Extract the [x, y] coordinate from the center of the cell holding the provided text.  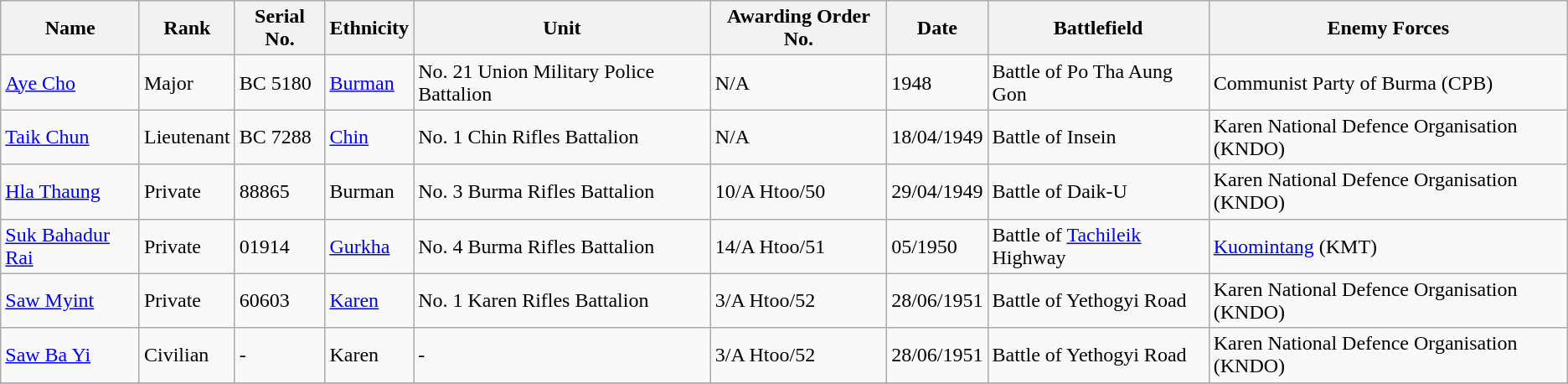
1948 [937, 82]
10/A Htoo/50 [798, 191]
Suk Bahadur Rai [70, 246]
No. 21 Union Military Police Battalion [563, 82]
Aye Cho [70, 82]
Awarding Order No. [798, 29]
18/04/1949 [937, 138]
No. 3 Burma Rifles Battalion [563, 191]
Battle of Po Tha Aung Gon [1098, 82]
Rank [187, 29]
Name [70, 29]
Date [937, 29]
Battlefield [1098, 29]
BC 7288 [280, 138]
Ethnicity [369, 29]
No. 1 Karen Rifles Battalion [563, 300]
Communist Party of Burma (CPB) [1388, 82]
Taik Chun [70, 138]
No. 4 Burma Rifles Battalion [563, 246]
29/04/1949 [937, 191]
Unit [563, 29]
Serial No. [280, 29]
Gurkha [369, 246]
Kuomintang (KMT) [1388, 246]
Civilian [187, 355]
No. 1 Chin Rifles Battalion [563, 138]
Major [187, 82]
Saw Ba Yi [70, 355]
Saw Myint [70, 300]
Battle of Insein [1098, 138]
Chin [369, 138]
Battle of Tachileik Highway [1098, 246]
60603 [280, 300]
Battle of Daik-U [1098, 191]
Lieutenant [187, 138]
88865 [280, 191]
Enemy Forces [1388, 29]
05/1950 [937, 246]
01914 [280, 246]
Hla Thaung [70, 191]
14/A Htoo/51 [798, 246]
BC 5180 [280, 82]
